Provide the [x, y] coordinate of the cell's center where the given text is located.  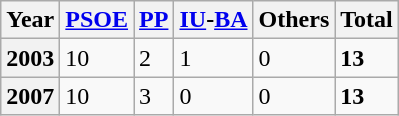
Total [367, 20]
IU-BA [214, 20]
Year [30, 20]
2003 [30, 58]
3 [154, 96]
2 [154, 58]
1 [214, 58]
PP [154, 20]
PSOE [97, 20]
Others [294, 20]
2007 [30, 96]
